For the text-containing cell, return its midpoint in (X, Y) coordinate format. 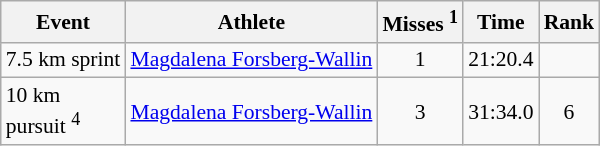
Rank (570, 22)
7.5 km sprint (64, 60)
31:34.0 (500, 112)
21:20.4 (500, 60)
Athlete (251, 22)
Misses 1 (420, 22)
1 (420, 60)
6 (570, 112)
Event (64, 22)
10 km pursuit 4 (64, 112)
Time (500, 22)
3 (420, 112)
